Output the (X, Y) coordinate of the center of the cell containing the given text.  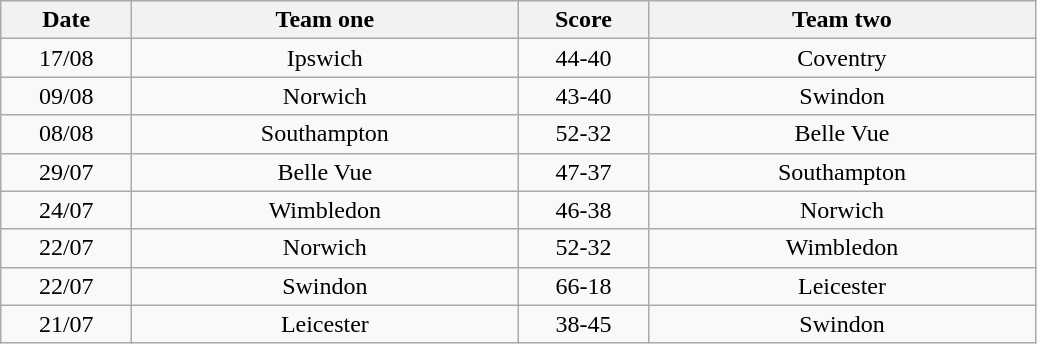
24/07 (66, 210)
09/08 (66, 96)
43-40 (584, 96)
66-18 (584, 286)
Score (584, 20)
44-40 (584, 58)
08/08 (66, 134)
46-38 (584, 210)
Ipswich (325, 58)
38-45 (584, 324)
Team one (325, 20)
29/07 (66, 172)
47-37 (584, 172)
Team two (842, 20)
17/08 (66, 58)
Coventry (842, 58)
Date (66, 20)
21/07 (66, 324)
